For the text-containing cell, return its midpoint in [x, y] coordinate format. 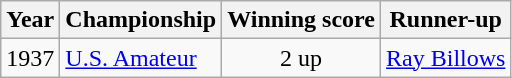
Winning score [302, 20]
Runner-up [446, 20]
Ray Billows [446, 58]
U.S. Amateur [141, 58]
1937 [30, 58]
Year [30, 20]
Championship [141, 20]
2 up [302, 58]
